Extract the [X, Y] coordinate from the center of the cell holding the provided text.  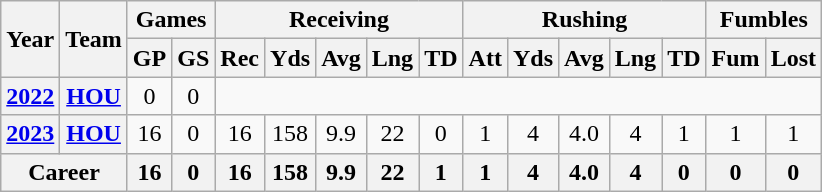
Rushing [584, 20]
Fumbles [764, 20]
Career [64, 172]
GS [194, 58]
Att [485, 58]
Year [30, 39]
GP [149, 58]
2022 [30, 96]
Receiving [339, 20]
2023 [30, 134]
Team [94, 39]
Lost [793, 58]
Fum [736, 58]
Rec [240, 58]
Games [170, 20]
